Scan for the cell matching the given text and deliver its [X, Y] coordinate at center. 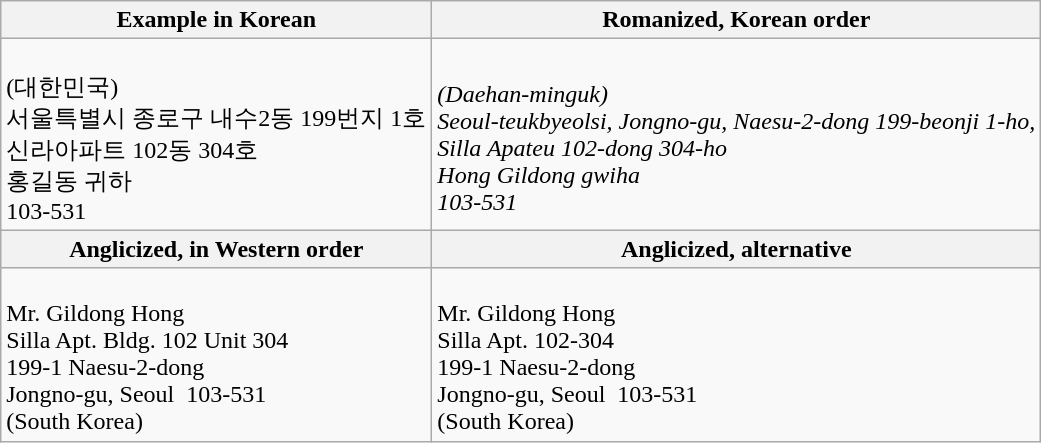
Mr. Gildong Hong Silla Apt. 102-304 199-1 Naesu-2-dong Jongno-gu, Seoul 103-531 (South Korea) [736, 354]
(대한민국)서울특별시 종로구 내수2동 199번지 1호신라아파트 102동 304호 홍길동 귀하 103-531 [216, 134]
Anglicized, alternative [736, 249]
Romanized, Korean order [736, 20]
Anglicized, in Western order [216, 249]
(Daehan-minguk) Seoul-teukbyeolsi, Jongno-gu, Naesu-2-dong 199-beonji 1-ho,Silla Apateu 102-dong 304-ho Hong Gildong gwiha 103-531 [736, 134]
Example in Korean [216, 20]
Mr. Gildong Hong Silla Apt. Bldg. 102 Unit 304 199-1 Naesu-2-dong Jongno-gu, Seoul 103-531 (South Korea) [216, 354]
